Find where the given text appears and provide that cell's center as (x, y) coordinate. 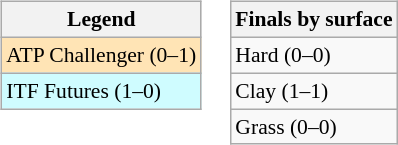
Hard (0–0) (314, 55)
Grass (0–0) (314, 127)
ATP Challenger (0–1) (101, 55)
ITF Futures (1–0) (101, 91)
Finals by surface (314, 20)
Legend (101, 20)
Clay (1–1) (314, 91)
